Scan for the cell matching the given text and deliver its [X, Y] coordinate at center. 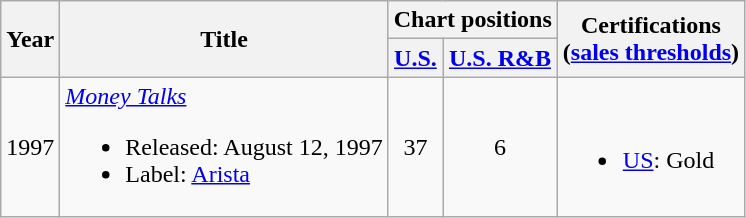
1997 [30, 147]
6 [500, 147]
Year [30, 39]
U.S. [415, 58]
Chart positions [472, 20]
US: Gold [650, 147]
Money TalksReleased: August 12, 1997Label: Arista [224, 147]
37 [415, 147]
U.S. R&B [500, 58]
Title [224, 39]
Certifications (sales thresholds) [650, 39]
